Return (X, Y) of the center of cell containing provided text 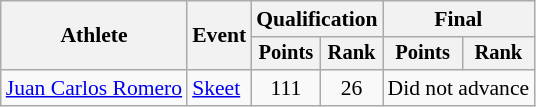
Juan Carlos Romero (94, 88)
Final (459, 19)
Event (219, 36)
Skeet (219, 88)
Did not advance (459, 88)
26 (352, 88)
Qualification (316, 19)
Athlete (94, 36)
111 (286, 88)
